Capture the cell that displays the provided text and extract its [X, Y] central coordinate. 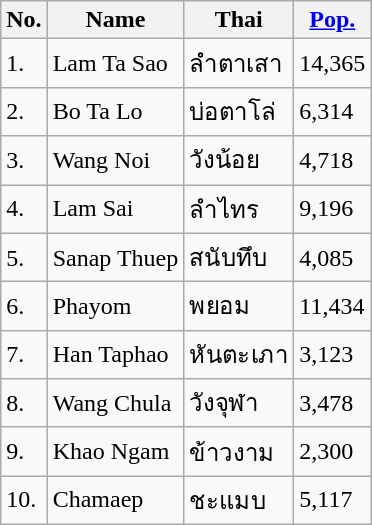
9,196 [332, 208]
3,123 [332, 354]
No. [24, 20]
6. [24, 306]
4,718 [332, 160]
Han Taphao [116, 354]
บ่อตาโล่ [239, 112]
หันตะเภา [239, 354]
Chamaep [116, 500]
Wang Noi [116, 160]
3,478 [332, 404]
Thai [239, 20]
2. [24, 112]
Pop. [332, 20]
Lam Sai [116, 208]
5,117 [332, 500]
4. [24, 208]
วังจุฬา [239, 404]
สนับทึบ [239, 258]
8. [24, 404]
10. [24, 500]
Name [116, 20]
11,434 [332, 306]
5. [24, 258]
3. [24, 160]
4,085 [332, 258]
7. [24, 354]
ลำไทร [239, 208]
9. [24, 452]
ชะแมบ [239, 500]
Wang Chula [116, 404]
วังน้อย [239, 160]
พยอม [239, 306]
Phayom [116, 306]
ลำตาเสา [239, 64]
2,300 [332, 452]
Sanap Thuep [116, 258]
14,365 [332, 64]
Bo Ta Lo [116, 112]
1. [24, 64]
Lam Ta Sao [116, 64]
ข้าวงาม [239, 452]
Khao Ngam [116, 452]
6,314 [332, 112]
